Identify which cell holds the provided text, then report its [X, Y] central coordinate. 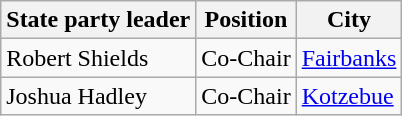
State party leader [98, 20]
City [349, 20]
Joshua Hadley [98, 96]
Fairbanks [349, 58]
Robert Shields [98, 58]
Position [246, 20]
Kotzebue [349, 96]
